Capture the cell that displays the provided text and extract its (X, Y) central coordinate. 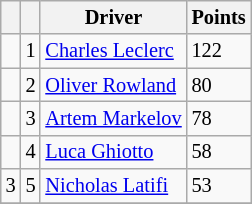
Charles Leclerc (113, 51)
5 (31, 186)
4 (31, 152)
Luca Ghiotto (113, 152)
Artem Markelov (113, 118)
2 (31, 85)
Oliver Rowland (113, 85)
78 (219, 118)
Points (219, 17)
53 (219, 186)
Driver (113, 17)
1 (31, 51)
80 (219, 85)
122 (219, 51)
58 (219, 152)
Nicholas Latifi (113, 186)
